Return the (X, Y) coordinate for the center point of the cell that contains the specified text.  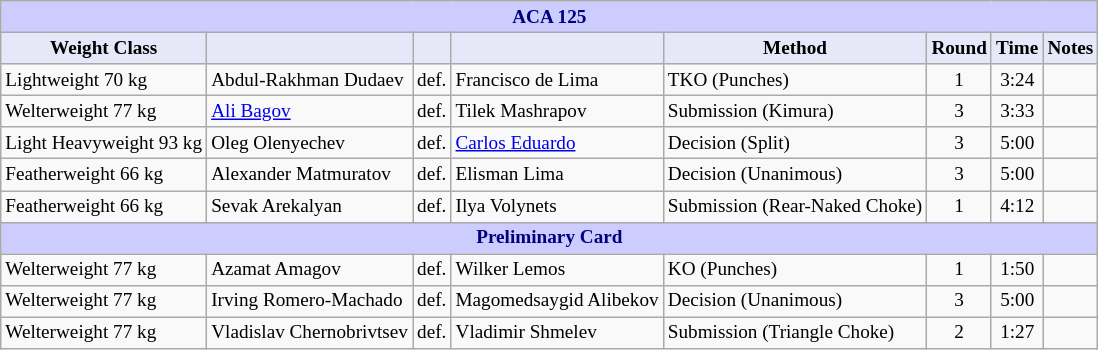
Method (795, 48)
Wilker Lemos (557, 270)
Azamat Amagov (310, 270)
Ilya Volynets (557, 206)
Submission (Rear-Naked Choke) (795, 206)
Submission (Kimura) (795, 111)
3:24 (1016, 80)
Time (1016, 48)
Round (960, 48)
Francisco de Lima (557, 80)
Vladislav Chernobrivtsev (310, 333)
Notes (1070, 48)
Carlos Eduardo (557, 143)
Vladimir Shmelev (557, 333)
Magomedsaygid Alibekov (557, 301)
1:27 (1016, 333)
1:50 (1016, 270)
3:33 (1016, 111)
Preliminary Card (550, 238)
Irving Romero-Machado (310, 301)
Oleg Olenyechev (310, 143)
Lightweight 70 kg (104, 80)
TKO (Punches) (795, 80)
ACA 125 (550, 17)
Abdul-Rakhman Dudaev (310, 80)
Submission (Triangle Choke) (795, 333)
4:12 (1016, 206)
Elisman Lima (557, 175)
Alexander Matmuratov (310, 175)
2 (960, 333)
Tilek Mashrapov (557, 111)
Sevak Arekalyan (310, 206)
Light Heavyweight 93 kg (104, 143)
KO (Punches) (795, 270)
Weight Class (104, 48)
Ali Bagov (310, 111)
Decision (Split) (795, 143)
